Output the (x, y) coordinate of the center of the cell containing the given text.  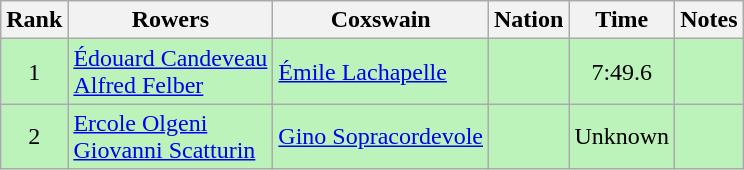
Nation (529, 20)
Émile Lachapelle (381, 72)
Coxswain (381, 20)
Rank (34, 20)
2 (34, 136)
Gino Sopracordevole (381, 136)
Time (622, 20)
Notes (709, 20)
1 (34, 72)
7:49.6 (622, 72)
Unknown (622, 136)
Ercole Olgeni Giovanni Scatturin (170, 136)
Édouard Candeveau Alfred Felber (170, 72)
Rowers (170, 20)
